Locate the cell with the specified text and output its (x, y) center coordinate. 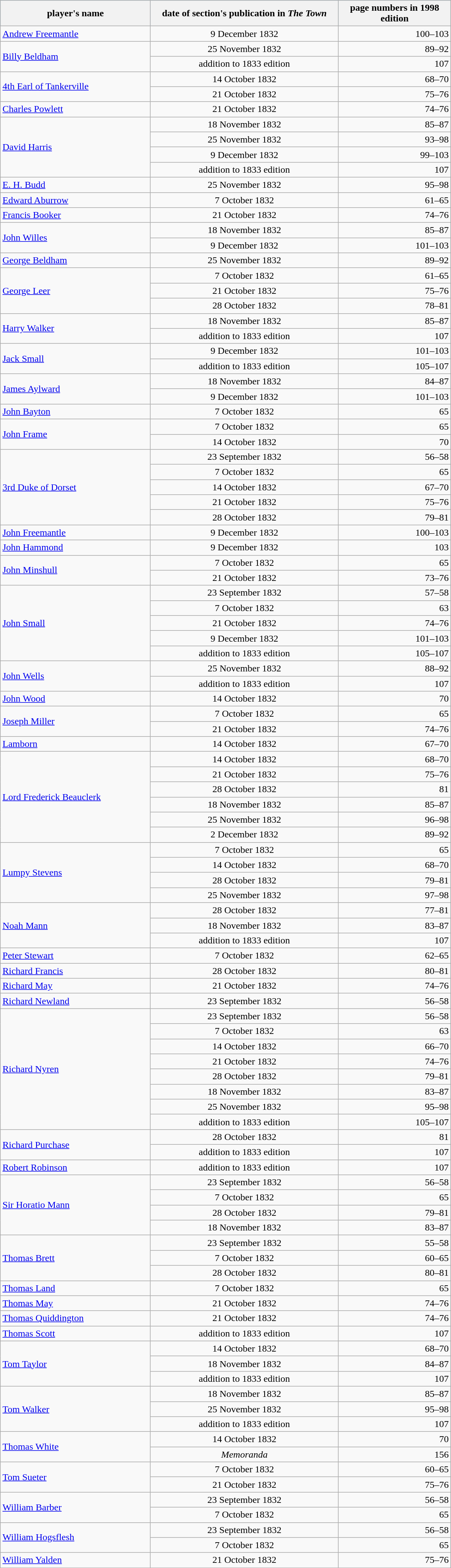
2 December 1832 (244, 835)
3rd Duke of Dorset (75, 487)
96–98 (395, 820)
Joseph Miller (75, 721)
99–103 (395, 154)
Sir Horatio Mann (75, 1205)
Robert Robinson (75, 1167)
97–98 (395, 895)
Tom Walker (75, 1409)
Lumpy Stevens (75, 872)
Thomas May (75, 1303)
George Leer (75, 291)
page numbers in 1998 edition (395, 14)
William Hogsflesh (75, 1537)
William Barber (75, 1507)
Memoranda (244, 1454)
Francis Booker (75, 215)
66–70 (395, 1046)
78–81 (395, 306)
Noah Mann (75, 925)
Edward Aburrow (75, 200)
Jack Small (75, 359)
Richard May (75, 986)
88–92 (395, 668)
James Aylward (75, 389)
Tom Sueter (75, 1477)
Richard Purchase (75, 1144)
Harry Walker (75, 328)
Richard Newland (75, 1001)
Tom Taylor (75, 1364)
Thomas Quiddington (75, 1318)
93–98 (395, 139)
62–65 (395, 956)
date of section's publication in The Town (244, 14)
player's name (75, 14)
103 (395, 548)
Thomas White (75, 1447)
Richard Nyren (75, 1069)
John Small (75, 623)
Richard Francis (75, 971)
Charles Powlett (75, 109)
David Harris (75, 147)
John Bayton (75, 411)
77–81 (395, 910)
4th Earl of Tankerville (75, 87)
George Beldham (75, 260)
Billy Beldham (75, 56)
William Yalden (75, 1560)
John Hammond (75, 548)
Peter Stewart (75, 956)
Thomas Land (75, 1288)
57–58 (395, 593)
John Wells (75, 676)
Thomas Scott (75, 1333)
55–58 (395, 1243)
73–76 (395, 578)
156 (395, 1454)
John Wood (75, 699)
Thomas Brett (75, 1258)
Lord Frederick Beauclerk (75, 797)
Andrew Freemantle (75, 34)
John Minshull (75, 570)
John Frame (75, 434)
John Willes (75, 238)
John Freemantle (75, 532)
E. H. Budd (75, 185)
Lamborn (75, 744)
